Find where the given text appears and provide that cell's center as (x, y) coordinate. 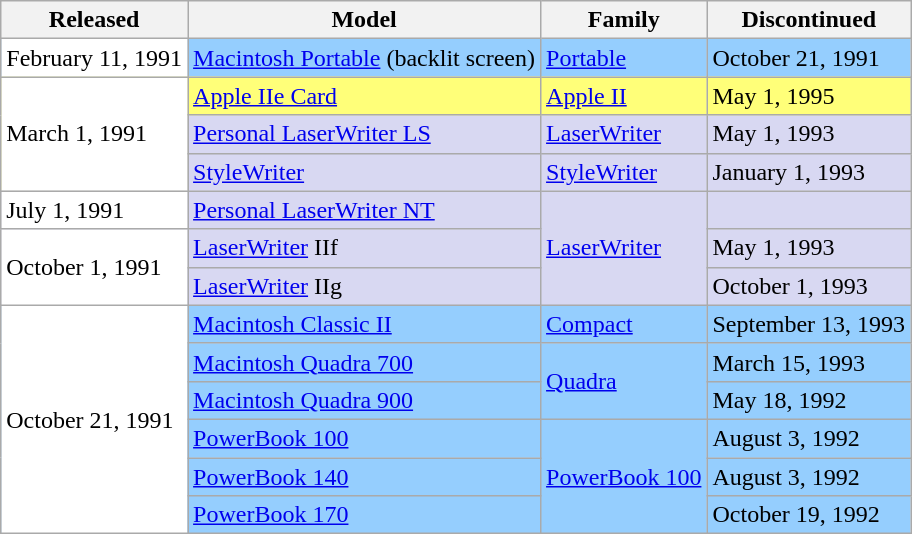
Personal LaserWriter LS (364, 134)
Macintosh Quadra 900 (364, 400)
January 1, 1993 (809, 172)
February 11, 1991 (94, 58)
July 1, 1991 (94, 210)
Macintosh Quadra 700 (364, 362)
Released (94, 20)
Portable (624, 58)
Quadra (624, 381)
Family (624, 20)
Personal LaserWriter NT (364, 210)
Macintosh Portable (backlit screen) (364, 58)
October 19, 1992 (809, 515)
October 1, 1993 (809, 286)
Apple IIe Card (364, 96)
October 1, 1991 (94, 267)
Model (364, 20)
March 15, 1993 (809, 362)
September 13, 1993 (809, 324)
Discontinued (809, 20)
PowerBook 170 (364, 515)
May 1, 1995 (809, 96)
May 18, 1992 (809, 400)
Apple II (624, 96)
Macintosh Classic II (364, 324)
LaserWriter IIg (364, 286)
Compact (624, 324)
March 1, 1991 (94, 134)
LaserWriter IIf (364, 248)
PowerBook 140 (364, 477)
